Output the [x, y] coordinate of the center of the cell containing the given text.  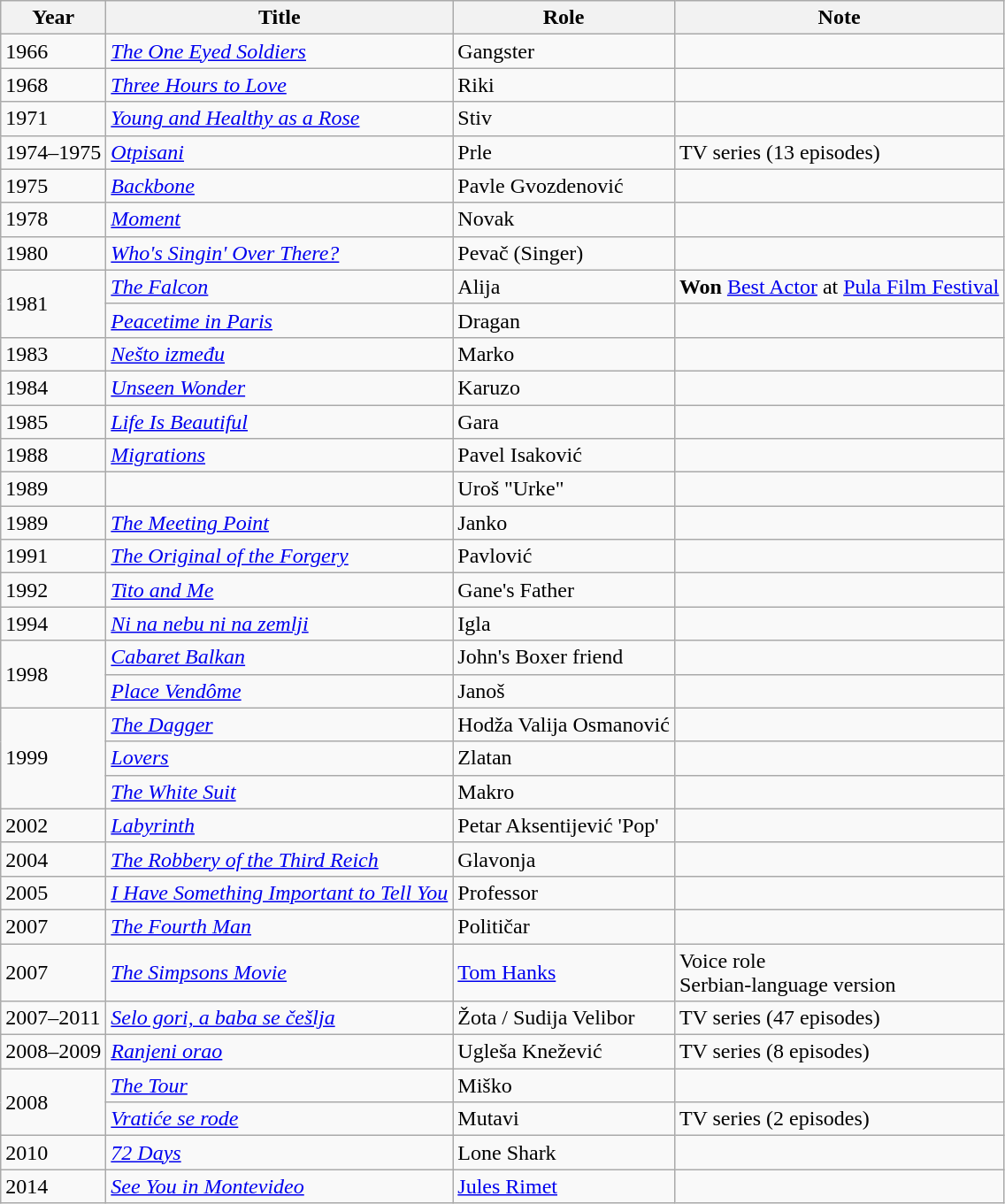
Ugleša Knežević [564, 1052]
The Meeting Point [280, 523]
The White Suit [280, 792]
Petar Aksentijević 'Pop' [564, 825]
2002 [53, 825]
Three Hours to Love [280, 85]
1992 [53, 590]
1971 [53, 119]
Marko [564, 354]
1975 [53, 186]
1984 [53, 387]
Tito and Me [280, 590]
Miško [564, 1085]
The Simpsons Movie [280, 971]
The Falcon [280, 287]
Mutavi [564, 1119]
TV series (13 episodes) [839, 152]
Tom Hanks [564, 971]
2008 [53, 1102]
Year [53, 18]
Role [564, 18]
1980 [53, 253]
1983 [53, 354]
Lone Shark [564, 1153]
Nešto između [280, 354]
Karuzo [564, 387]
Labyrinth [280, 825]
1999 [53, 758]
TV series (47 episodes) [839, 1018]
Novak [564, 219]
The Tour [280, 1085]
Title [280, 18]
Voice roleSerbian-language version [839, 971]
2005 [53, 893]
Jules Rimet [564, 1186]
2004 [53, 859]
Life Is Beautiful [280, 422]
The Dagger [280, 725]
1988 [53, 456]
Lovers [280, 758]
Selo gori, a baba se češlja [280, 1018]
72 Days [280, 1153]
1974–1975 [53, 152]
TV series (2 episodes) [839, 1119]
Pavel Isaković [564, 456]
2008–2009 [53, 1052]
Hodža Valija Osmanović [564, 725]
Janoš [564, 691]
Janko [564, 523]
Otpisani [280, 152]
Uroš "Urke" [564, 489]
2014 [53, 1186]
Dragan [564, 320]
Vratiće se rode [280, 1119]
Alija [564, 287]
Backbone [280, 186]
Gara [564, 422]
Place Vendôme [280, 691]
Unseen Wonder [280, 387]
2010 [53, 1153]
1994 [53, 624]
Ni na nebu ni na zemlji [280, 624]
Migrations [280, 456]
Igla [564, 624]
Cabaret Balkan [280, 657]
Pevač (Singer) [564, 253]
1966 [53, 51]
Ranjeni orao [280, 1052]
The Robbery of the Third Reich [280, 859]
TV series (8 episodes) [839, 1052]
Pavlović [564, 556]
1981 [53, 303]
The Fourth Man [280, 926]
Stiv [564, 119]
Zlatan [564, 758]
Glavonja [564, 859]
1985 [53, 422]
The One Eyed Soldiers [280, 51]
Professor [564, 893]
See You in Montevideo [280, 1186]
2007–2011 [53, 1018]
Gangster [564, 51]
1968 [53, 85]
Who's Singin' Over There? [280, 253]
Note [839, 18]
Pavle Gvozdenović [564, 186]
Riki [564, 85]
Won Best Actor at Pula Film Festival [839, 287]
Gane's Father [564, 590]
1978 [53, 219]
I Have Something Important to Tell You [280, 893]
Peacetime in Paris [280, 320]
1991 [53, 556]
Prle [564, 152]
Žota / Sudija Velibor [564, 1018]
Moment [280, 219]
1998 [53, 674]
Makro [564, 792]
Young and Healthy as a Rose [280, 119]
John's Boxer friend [564, 657]
The Original of the Forgery [280, 556]
Političar [564, 926]
